For the text-containing cell, return its midpoint in (X, Y) coordinate format. 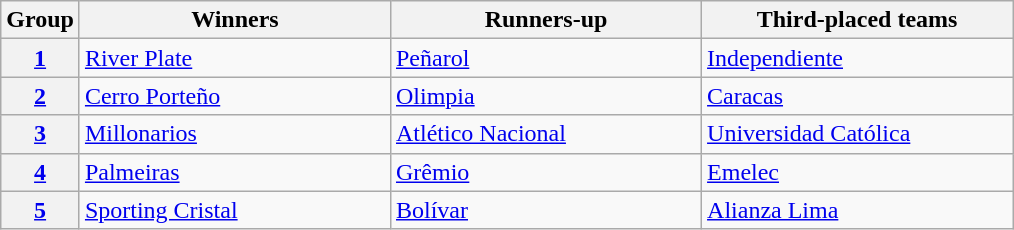
Emelec (858, 172)
5 (40, 210)
1 (40, 58)
Universidad Católica (858, 134)
Sporting Cristal (234, 210)
Alianza Lima (858, 210)
Group (40, 20)
Winners (234, 20)
Millonarios (234, 134)
Bolívar (546, 210)
Peñarol (546, 58)
Atlético Nacional (546, 134)
Olimpia (546, 96)
Independiente (858, 58)
River Plate (234, 58)
3 (40, 134)
2 (40, 96)
Cerro Porteño (234, 96)
Grêmio (546, 172)
Palmeiras (234, 172)
4 (40, 172)
Runners-up (546, 20)
Third-placed teams (858, 20)
Caracas (858, 96)
